Return the (X, Y) coordinate for the center point of the cell that contains the specified text.  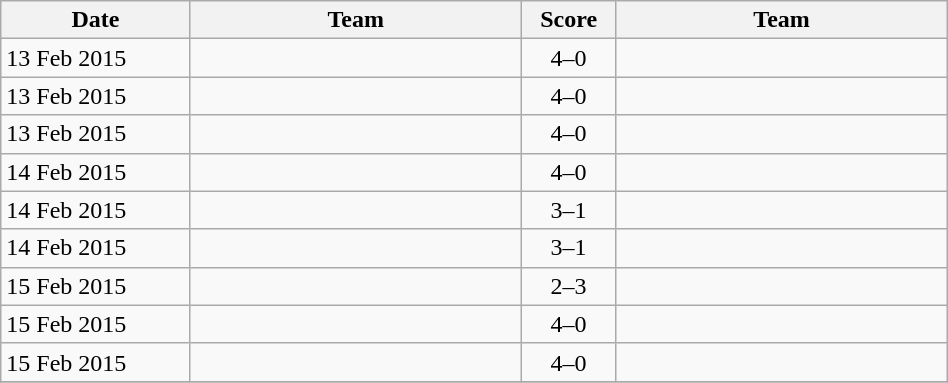
Date (96, 20)
2–3 (568, 286)
Score (568, 20)
